Determine the [x, y] coordinate at the center of the cell enclosing the given text.  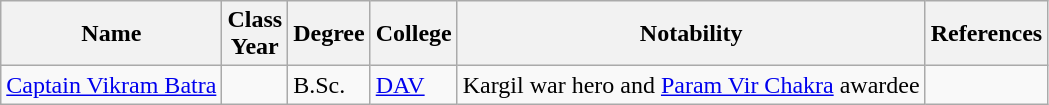
Kargil war hero and Param Vir Chakra awardee [691, 85]
Degree [330, 34]
College [414, 34]
DAV [414, 85]
ClassYear [255, 34]
References [986, 34]
B.Sc. [330, 85]
Captain Vikram Batra [112, 85]
Name [112, 34]
Notability [691, 34]
